Locate the cell with the specified text and output its (x, y) center coordinate. 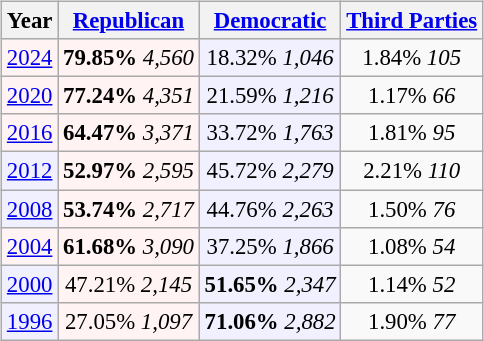
2016 (30, 133)
33.72% 1,763 (270, 133)
71.06% 2,882 (270, 321)
53.74% 2,717 (129, 209)
61.68% 3,090 (129, 246)
45.72% 2,279 (270, 171)
1.81% 95 (412, 133)
18.32% 1,046 (270, 58)
1.84% 105 (412, 58)
21.59% 1,216 (270, 96)
79.85% 4,560 (129, 58)
51.65% 2,347 (270, 284)
1996 (30, 321)
1.50% 76 (412, 209)
64.47% 3,371 (129, 133)
27.05% 1,097 (129, 321)
1.17% 66 (412, 96)
Democratic (270, 21)
2004 (30, 246)
Year (30, 21)
2020 (30, 96)
2008 (30, 209)
1.14% 52 (412, 284)
Third Parties (412, 21)
2024 (30, 58)
2000 (30, 284)
Republican (129, 21)
44.76% 2,263 (270, 209)
1.08% 54 (412, 246)
52.97% 2,595 (129, 171)
77.24% 4,351 (129, 96)
37.25% 1,866 (270, 246)
47.21% 2,145 (129, 284)
2.21% 110 (412, 171)
1.90% 77 (412, 321)
2012 (30, 171)
